Search for the cell housing the specified text and yield its [x, y] center coordinate. 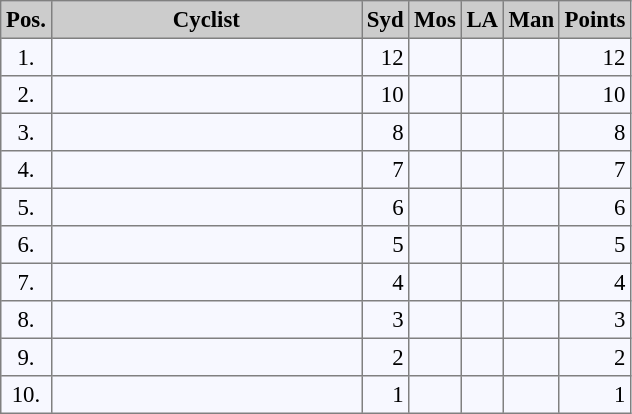
6. [26, 245]
3. [26, 132]
10. [26, 395]
9. [26, 357]
Pos. [26, 20]
7. [26, 282]
Cyclist [206, 20]
LA [482, 20]
2. [26, 95]
Points [594, 20]
Man [531, 20]
Mos [435, 20]
4. [26, 170]
1. [26, 57]
5. [26, 207]
Syd [386, 20]
8. [26, 320]
